Capture the cell that displays the provided text and extract its [X, Y] central coordinate. 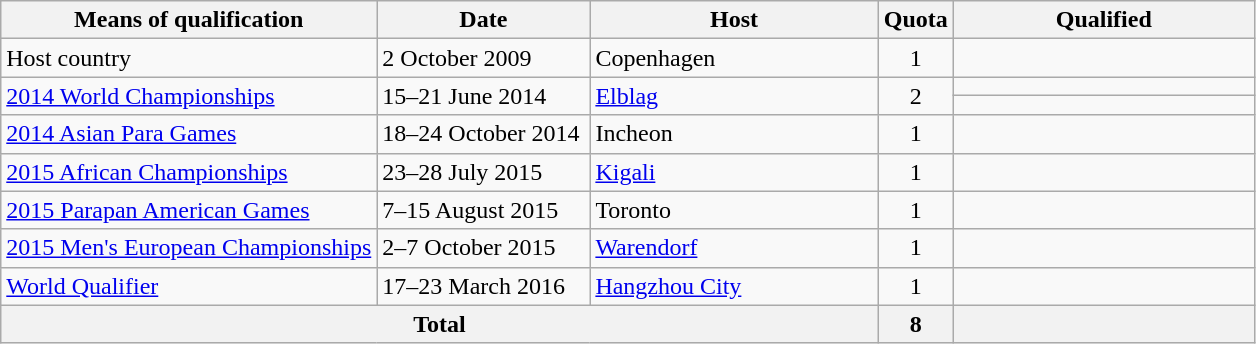
2015 Parapan American Games [189, 210]
Kigali [734, 172]
Total [440, 324]
7–15 August 2015 [484, 210]
World Qualifier [189, 286]
Means of qualification [189, 20]
Date [484, 20]
8 [916, 324]
2–7 October 2015 [484, 248]
Hangzhou City [734, 286]
Host country [189, 58]
2014 World Championships [189, 96]
2 October 2009 [484, 58]
18–24 October 2014 [484, 134]
23–28 July 2015 [484, 172]
2 [916, 96]
Copenhagen [734, 58]
Qualified [1104, 20]
2015 African Championships [189, 172]
Host [734, 20]
Warendorf [734, 248]
Elblag [734, 96]
Incheon [734, 134]
2015 Men's European Championships [189, 248]
Quota [916, 20]
2014 Asian Para Games [189, 134]
15–21 June 2014 [484, 96]
17–23 March 2016 [484, 286]
Toronto [734, 210]
